Find where the given text appears and provide that cell's center as [X, Y] coordinate. 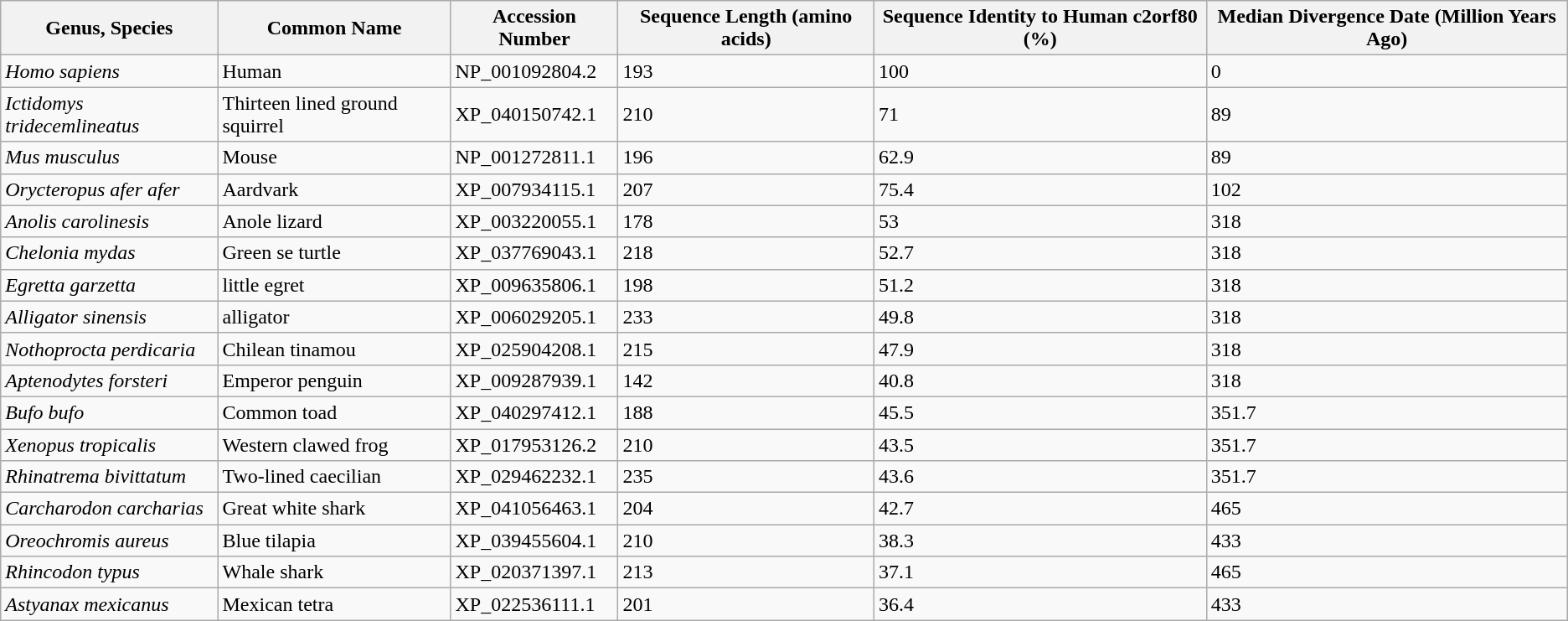
233 [746, 317]
Bufo bufo [109, 412]
215 [746, 349]
Astyanax mexicanus [109, 604]
XP_041056463.1 [534, 509]
235 [746, 477]
little egret [334, 285]
71 [1040, 114]
201 [746, 604]
213 [746, 572]
XP_017953126.2 [534, 445]
100 [1040, 71]
Mouse [334, 158]
alligator [334, 317]
XP_040297412.1 [534, 412]
Thirteen lined ground squirrel [334, 114]
XP_022536111.1 [534, 604]
42.7 [1040, 509]
Accession Number [534, 28]
Orycteropus afer afer [109, 189]
51.2 [1040, 285]
Two-lined caecilian [334, 477]
Blue tilapia [334, 541]
40.8 [1040, 380]
45.5 [1040, 412]
Rhinatrema bivittatum [109, 477]
Carcharodon carcharias [109, 509]
Whale shark [334, 572]
XP_039455604.1 [534, 541]
NP_001092804.2 [534, 71]
Egretta garzetta [109, 285]
75.4 [1040, 189]
Alligator sinensis [109, 317]
Homo sapiens [109, 71]
XP_037769043.1 [534, 253]
43.5 [1040, 445]
Western clawed frog [334, 445]
XP_029462232.1 [534, 477]
Nothoprocta perdicaria [109, 349]
62.9 [1040, 158]
204 [746, 509]
193 [746, 71]
Mus musculus [109, 158]
38.3 [1040, 541]
Aardvark [334, 189]
Genus, Species [109, 28]
Mexican tetra [334, 604]
196 [746, 158]
NP_001272811.1 [534, 158]
Oreochromis aureus [109, 541]
Rhincodon typus [109, 572]
Aptenodytes forsteri [109, 380]
Median Divergence Date (Million Years Ago) [1387, 28]
188 [746, 412]
XP_007934115.1 [534, 189]
XP_025904208.1 [534, 349]
Sequence Identity to Human c2orf80 (%) [1040, 28]
Emperor penguin [334, 380]
102 [1387, 189]
47.9 [1040, 349]
0 [1387, 71]
XP_009635806.1 [534, 285]
43.6 [1040, 477]
Common Name [334, 28]
XP_020371397.1 [534, 572]
Green se turtle [334, 253]
207 [746, 189]
36.4 [1040, 604]
142 [746, 380]
178 [746, 221]
Ictidomys tridecemlineatus [109, 114]
Xenopus tropicalis [109, 445]
Anolis carolinesis [109, 221]
Sequence Length (amino acids) [746, 28]
37.1 [1040, 572]
XP_040150742.1 [534, 114]
Chilean tinamou [334, 349]
XP_003220055.1 [534, 221]
Common toad [334, 412]
XP_006029205.1 [534, 317]
198 [746, 285]
49.8 [1040, 317]
Great white shark [334, 509]
Human [334, 71]
Anole lizard [334, 221]
52.7 [1040, 253]
218 [746, 253]
Chelonia mydas [109, 253]
XP_009287939.1 [534, 380]
53 [1040, 221]
